Provide the [X, Y] coordinate of the cell's center where the given text is located.  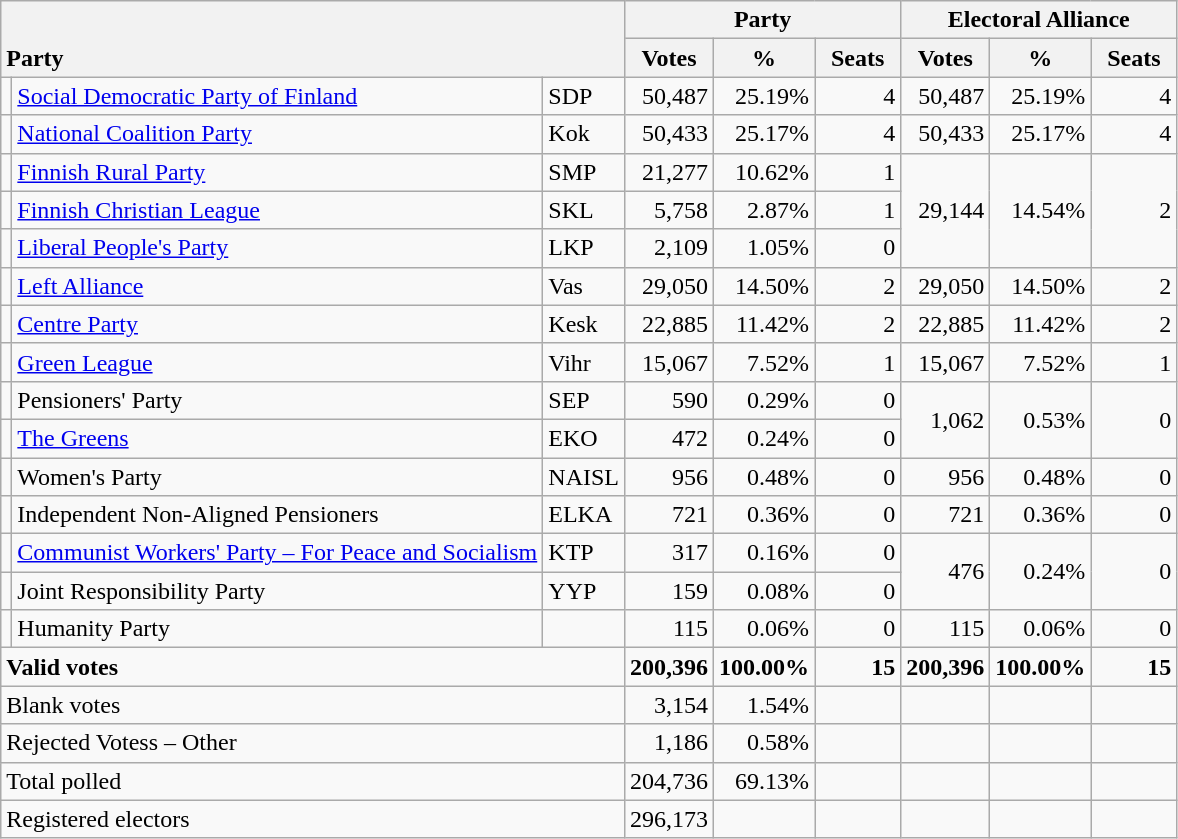
472 [668, 438]
Kesk [584, 324]
590 [668, 400]
476 [946, 572]
Vihr [584, 362]
10.62% [764, 172]
0.08% [764, 591]
69.13% [764, 781]
YYP [584, 591]
159 [668, 591]
Communist Workers' Party – For Peace and Socialism [278, 553]
0.53% [1040, 419]
21,277 [668, 172]
NAISL [584, 477]
Rejected Votess – Other [313, 743]
Valid votes [313, 667]
Total polled [313, 781]
Finnish Rural Party [278, 172]
ELKA [584, 515]
SKL [584, 210]
Kok [584, 134]
204,736 [668, 781]
1.05% [764, 248]
3,154 [668, 705]
Electoral Alliance [1039, 20]
Centre Party [278, 324]
Humanity Party [278, 629]
Pensioners' Party [278, 400]
Women's Party [278, 477]
Finnish Christian League [278, 210]
317 [668, 553]
2.87% [764, 210]
Green League [278, 362]
29,144 [946, 210]
2,109 [668, 248]
0.16% [764, 553]
Vas [584, 286]
SMP [584, 172]
0.29% [764, 400]
Left Alliance [278, 286]
Joint Responsibility Party [278, 591]
The Greens [278, 438]
5,758 [668, 210]
SEP [584, 400]
EKO [584, 438]
KTP [584, 553]
SDP [584, 96]
1,062 [946, 419]
1,186 [668, 743]
1.54% [764, 705]
Registered electors [313, 819]
0.58% [764, 743]
Independent Non-Aligned Pensioners [278, 515]
Social Democratic Party of Finland [278, 96]
Blank votes [313, 705]
Liberal People's Party [278, 248]
296,173 [668, 819]
LKP [584, 248]
National Coalition Party [278, 134]
14.54% [1040, 210]
